Pinpoint the cell where the given text exists, returning its [X, Y] midpoint coordinate. 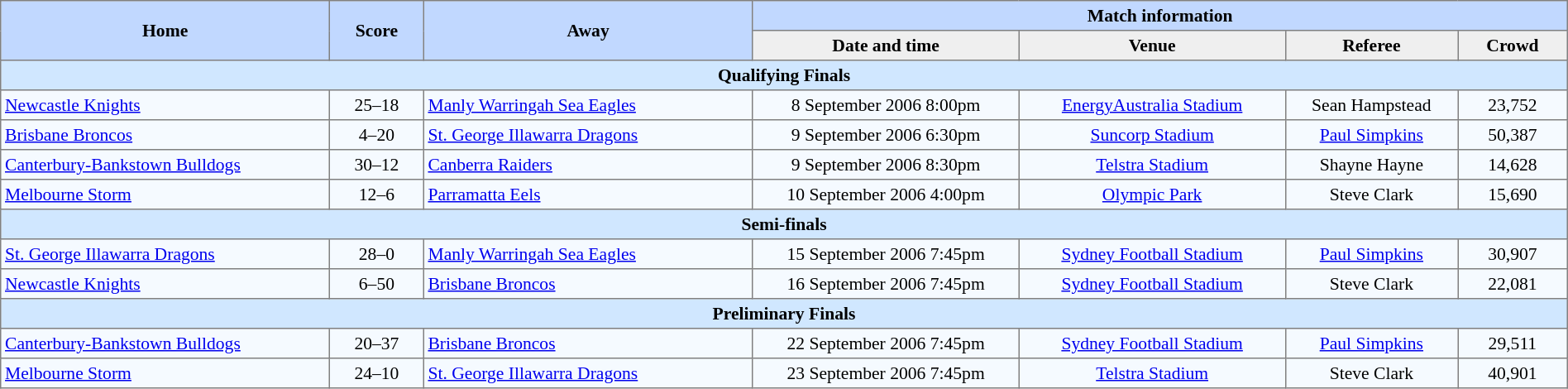
Match information [1159, 16]
22,081 [1513, 284]
50,387 [1513, 135]
Venue [1152, 46]
Score [377, 31]
Preliminary Finals [784, 314]
28–0 [377, 254]
Canberra Raiders [588, 165]
4–20 [377, 135]
20–37 [377, 343]
Away [588, 31]
Parramatta Eels [588, 194]
16 September 2006 7:45pm [886, 284]
9 September 2006 6:30pm [886, 135]
23 September 2006 7:45pm [886, 373]
Olympic Park [1152, 194]
Home [165, 31]
6–50 [377, 284]
EnergyAustralia Stadium [1152, 105]
Sean Hampstead [1371, 105]
15,690 [1513, 194]
30–12 [377, 165]
40,901 [1513, 373]
22 September 2006 7:45pm [886, 343]
23,752 [1513, 105]
30,907 [1513, 254]
25–18 [377, 105]
24–10 [377, 373]
Date and time [886, 46]
10 September 2006 4:00pm [886, 194]
Shayne Hayne [1371, 165]
Qualifying Finals [784, 75]
15 September 2006 7:45pm [886, 254]
29,511 [1513, 343]
Crowd [1513, 46]
9 September 2006 8:30pm [886, 165]
Suncorp Stadium [1152, 135]
8 September 2006 8:00pm [886, 105]
Referee [1371, 46]
14,628 [1513, 165]
Semi-finals [784, 224]
12–6 [377, 194]
